Output the [x, y] coordinate of the center of the cell containing the given text.  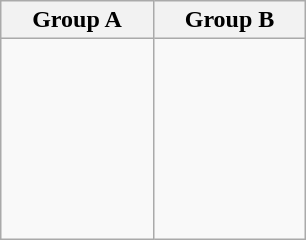
Group B [230, 20]
Group A [78, 20]
